Determine the (x, y) coordinate at the center of the cell enclosing the given text.  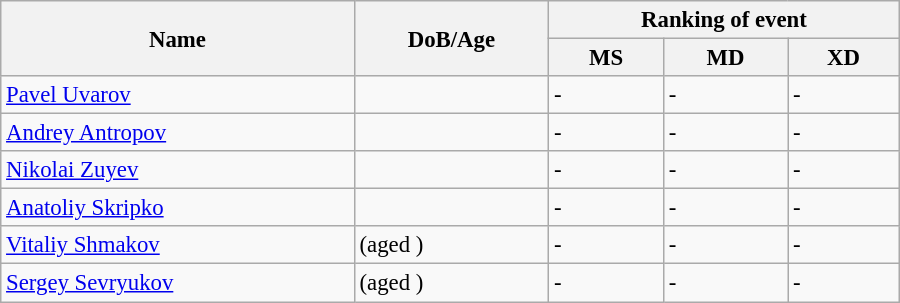
MD (725, 58)
Pavel Uvarov (178, 95)
DoB/Age (452, 38)
XD (844, 58)
Anatoliy Skripko (178, 208)
Vitaliy Shmakov (178, 245)
Sergey Sevryukov (178, 283)
MS (606, 58)
Name (178, 38)
Andrey Antropov (178, 133)
Ranking of event (724, 20)
Nikolai Zuyev (178, 170)
